Locate the cell with the specified text and output its [x, y] center coordinate. 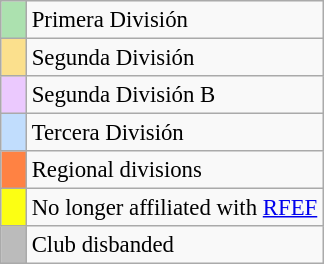
No longer affiliated with RFEF [174, 208]
Regional divisions [174, 170]
Club disbanded [174, 245]
Segunda División B [174, 95]
Primera División [174, 20]
Segunda División [174, 58]
Tercera División [174, 133]
